Determine the (X, Y) coordinate at the center of the cell enclosing the given text.  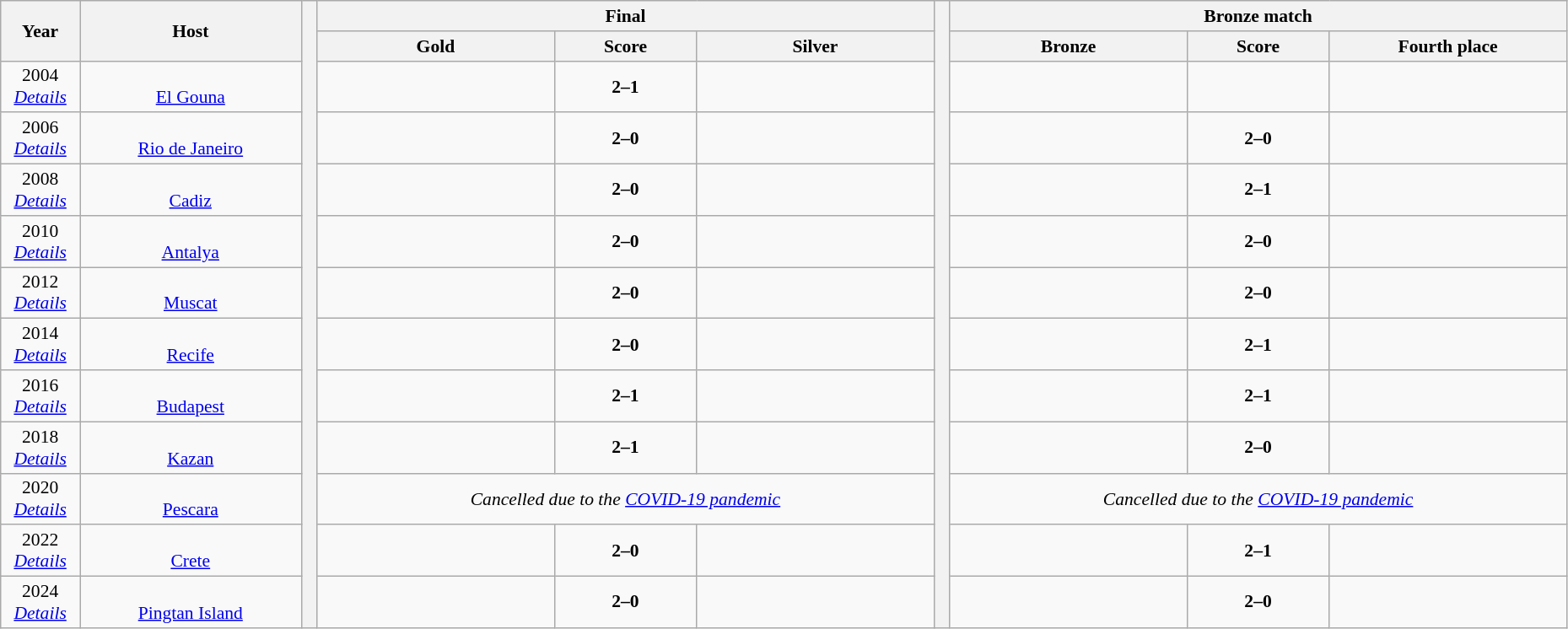
Antalya (191, 241)
2012 Details (40, 293)
Host (191, 30)
Year (40, 30)
Gold (435, 46)
Fourth place (1447, 46)
Recife (191, 344)
2010 Details (40, 241)
2016 Details (40, 396)
2006 Details (40, 138)
2020 Details (40, 499)
2022 Details (40, 551)
Muscat (191, 293)
2004 Details (40, 86)
Pescara (191, 499)
Pingtan Island (191, 602)
Crete (191, 551)
Silver (815, 46)
Budapest (191, 396)
Final (626, 16)
2018 Details (40, 447)
Cadiz (191, 191)
Bronze match (1258, 16)
2024 Details (40, 602)
El Gouna (191, 86)
Rio de Janeiro (191, 138)
2014 Details (40, 344)
Bronze (1068, 46)
2008 Details (40, 191)
Kazan (191, 447)
